Search for the cell housing the specified text and yield its [X, Y] center coordinate. 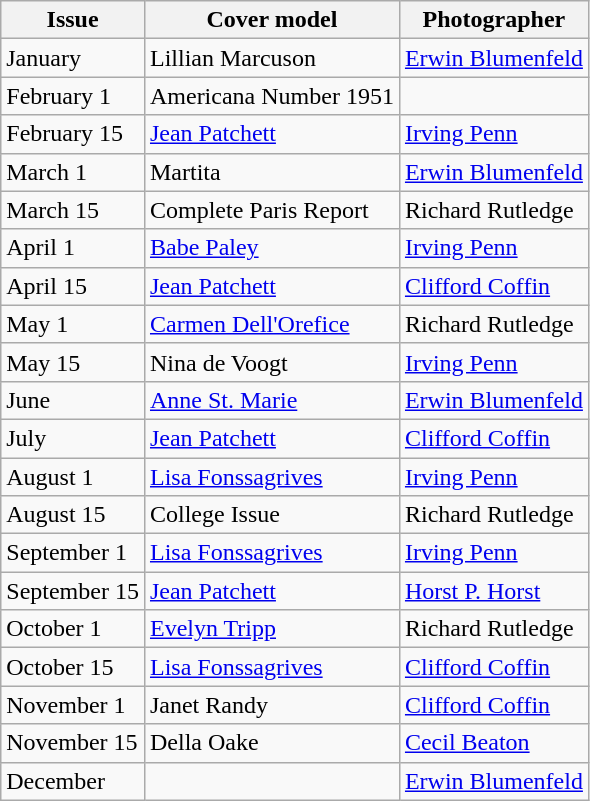
College Issue [272, 515]
Carmen Dell'Orefice [272, 324]
Americana Number 1951 [272, 96]
March 1 [73, 172]
Complete Paris Report [272, 210]
Janet Randy [272, 705]
Nina de Voogt [272, 362]
July [73, 438]
December [73, 781]
November 15 [73, 743]
September 15 [73, 591]
April 1 [73, 248]
May 1 [73, 324]
Horst P. Horst [494, 591]
Cover model [272, 20]
February 1 [73, 96]
Lillian Marcuson [272, 58]
Issue [73, 20]
November 1 [73, 705]
March 15 [73, 210]
August 15 [73, 515]
Cecil Beaton [494, 743]
Della Oake [272, 743]
February 15 [73, 134]
Babe Paley [272, 248]
June [73, 400]
Anne St. Marie [272, 400]
January [73, 58]
August 1 [73, 477]
October 15 [73, 667]
October 1 [73, 629]
Martita [272, 172]
Photographer [494, 20]
Evelyn Tripp [272, 629]
September 1 [73, 553]
April 15 [73, 286]
May 15 [73, 362]
